Output the (X, Y) coordinate of the center of the cell containing the given text.  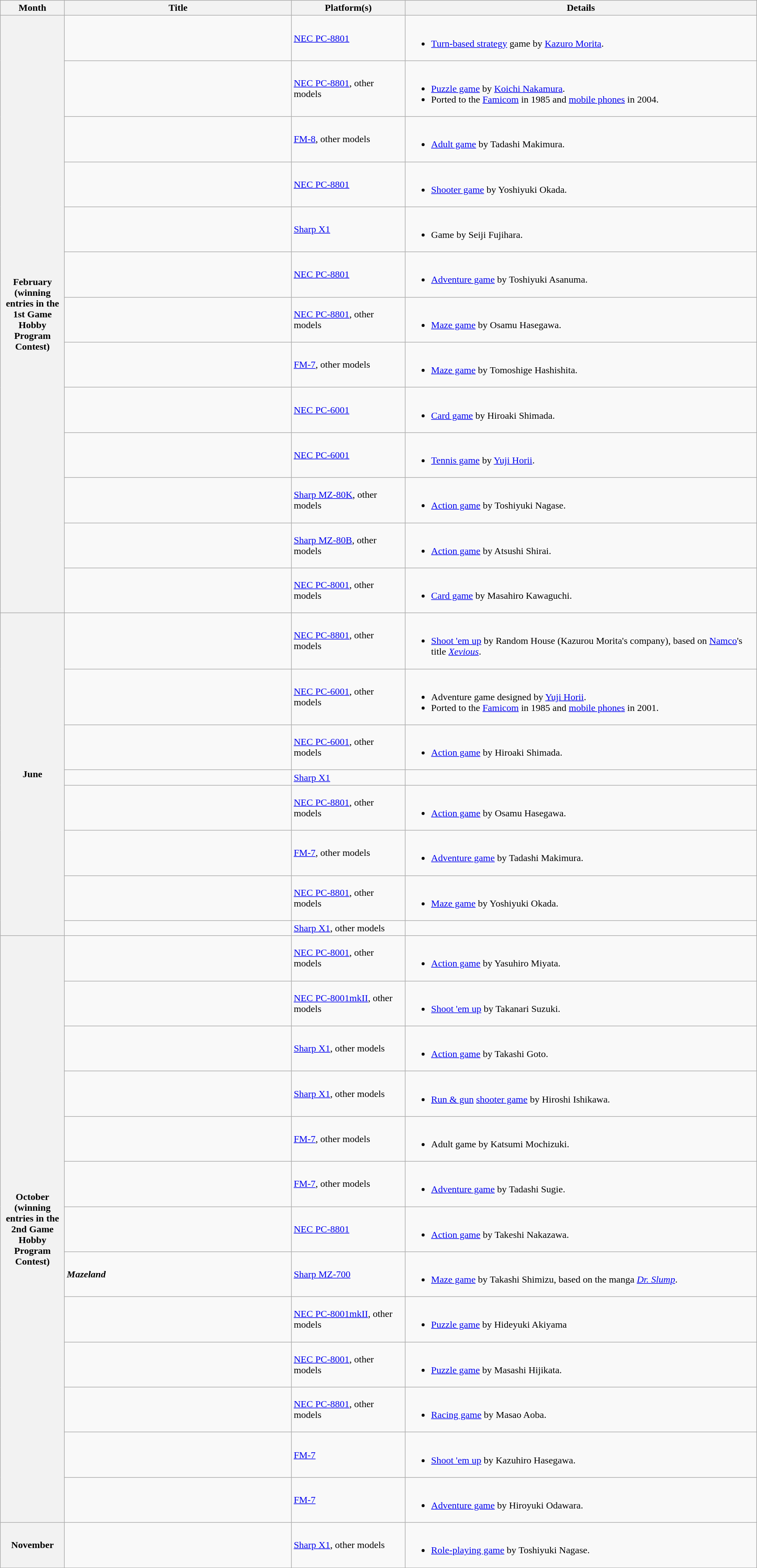
Sharp MZ-80K, other models (348, 500)
June (33, 774)
Role-playing game by Toshiyuki Nagase. (581, 1545)
Run & gun shooter game by Hiroshi Ishikawa. (581, 1094)
Card game by Masahiro Kawaguchi. (581, 591)
Maze game by Yoshiyuki Okada. (581, 898)
Sharp MZ-700 (348, 1274)
Puzzle game by Masashi Hijikata. (581, 1364)
Card game by Hiroaki Shimada. (581, 410)
Maze game by Osamu Hasegawa. (581, 319)
Shoot 'em up by Kazuhiro Hasegawa. (581, 1455)
Month (33, 8)
Adult game by Tadashi Makimura. (581, 139)
Adventure game by Tadashi Sugie. (581, 1184)
Adult game by Katsumi Mochizuki. (581, 1138)
Shooter game by Yoshiyuki Okada. (581, 184)
October(winning entries in the 2nd Game Hobby Program Contest) (33, 1229)
Adventure game by Tadashi Makimura. (581, 853)
Maze game by Takashi Shimizu, based on the manga Dr. Slump. (581, 1274)
Racing game by Masao Aoba. (581, 1410)
Adventure game designed by Yuji Horii.Ported to the Famicom in 1985 and mobile phones in 2001. (581, 697)
Action game by Yasuhiro Miyata. (581, 958)
Adventure game by Toshiyuki Asanuma. (581, 275)
Shoot 'em up by Takanari Suzuki. (581, 1004)
Game by Seiji Fujihara. (581, 229)
Action game by Hiroaki Shimada. (581, 747)
Details (581, 8)
Shoot 'em up by Random House (Kazurou Morita's company), based on Namco's title Xevious. (581, 641)
November (33, 1545)
Action game by Takashi Goto. (581, 1048)
Action game by Toshiyuki Nagase. (581, 500)
Platform(s) (348, 8)
Sharp MZ-80B, other models (348, 545)
Mazeland (178, 1274)
Adventure game by Hiroyuki Odawara. (581, 1500)
Action game by Osamu Hasegawa. (581, 808)
FM-8, other models (348, 139)
Action game by Atsushi Shirai. (581, 545)
Puzzle game by Koichi Nakamura.Ported to the Famicom in 1985 and mobile phones in 2004. (581, 89)
Title (178, 8)
Puzzle game by Hideyuki Akiyama (581, 1320)
Turn-based strategy game by Kazuro Morita. (581, 38)
Maze game by Tomoshige Hashishita. (581, 365)
February(winning entries in the 1st Game Hobby Program Contest) (33, 315)
Action game by Takeshi Nakazawa. (581, 1229)
Tennis game by Yuji Horii. (581, 455)
